Identify which cell holds the provided text, then report its [X, Y] central coordinate. 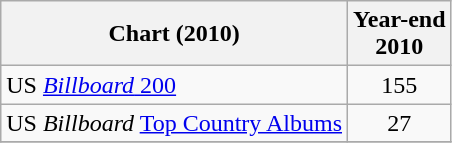
US Billboard 200 [174, 85]
Chart (2010) [174, 34]
155 [400, 85]
US Billboard Top Country Albums [174, 123]
27 [400, 123]
Year-end2010 [400, 34]
